Pinpoint the cell where the given text exists, returning its [X, Y] midpoint coordinate. 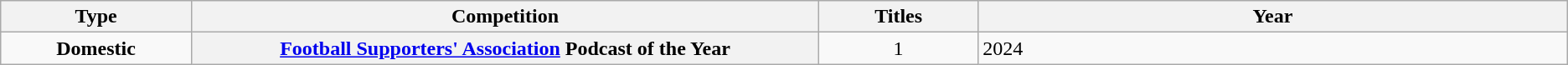
1 [899, 48]
Year [1273, 17]
2024 [1273, 48]
Type [96, 17]
Titles [899, 17]
Competition [504, 17]
Football Supporters' Association Podcast of the Year [504, 48]
Domestic [96, 48]
